Output the (X, Y) coordinate of the center of the cell containing the given text.  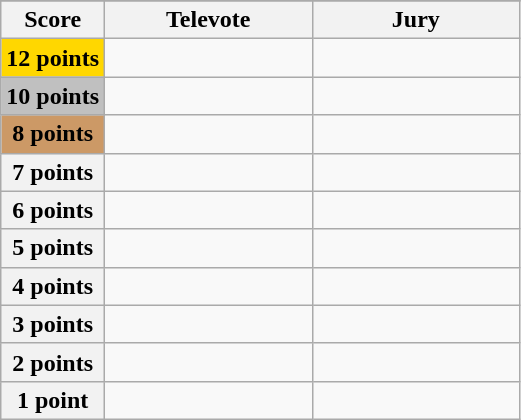
Score (53, 20)
8 points (53, 134)
Televote (209, 20)
5 points (53, 248)
6 points (53, 210)
2 points (53, 362)
10 points (53, 96)
12 points (53, 58)
3 points (53, 324)
7 points (53, 172)
1 point (53, 400)
Jury (416, 20)
4 points (53, 286)
